From the cell containing the given text, extract its center point as [x, y] coordinate. 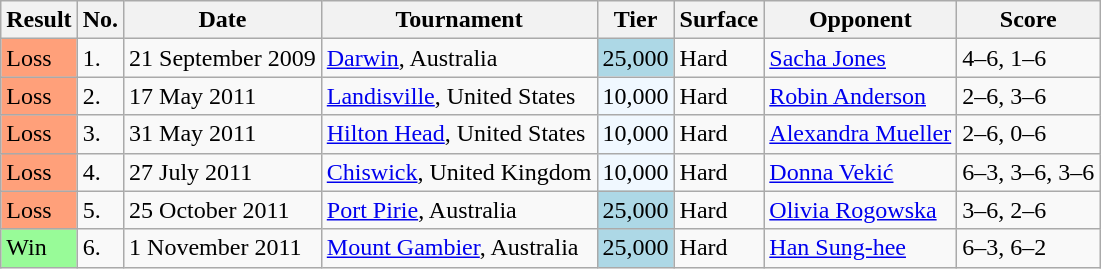
Tournament [459, 20]
Hilton Head, United States [459, 134]
Tier [636, 20]
4–6, 1–6 [1028, 58]
Mount Gambier, Australia [459, 248]
Port Pirie, Australia [459, 210]
Surface [719, 20]
6. [100, 248]
Chiswick, United Kingdom [459, 172]
Win [39, 248]
Result [39, 20]
Date [223, 20]
6–3, 3–6, 3–6 [1028, 172]
21 September 2009 [223, 58]
25 October 2011 [223, 210]
Robin Anderson [860, 96]
Opponent [860, 20]
27 July 2011 [223, 172]
17 May 2011 [223, 96]
Alexandra Mueller [860, 134]
31 May 2011 [223, 134]
2–6, 0–6 [1028, 134]
Landisville, United States [459, 96]
Score [1028, 20]
Han Sung-hee [860, 248]
2. [100, 96]
Olivia Rogowska [860, 210]
Darwin, Australia [459, 58]
Sacha Jones [860, 58]
6–3, 6–2 [1028, 248]
1. [100, 58]
5. [100, 210]
No. [100, 20]
1 November 2011 [223, 248]
Donna Vekić [860, 172]
2–6, 3–6 [1028, 96]
3. [100, 134]
3–6, 2–6 [1028, 210]
4. [100, 172]
